From the cell containing the given text, extract its center point as (x, y) coordinate. 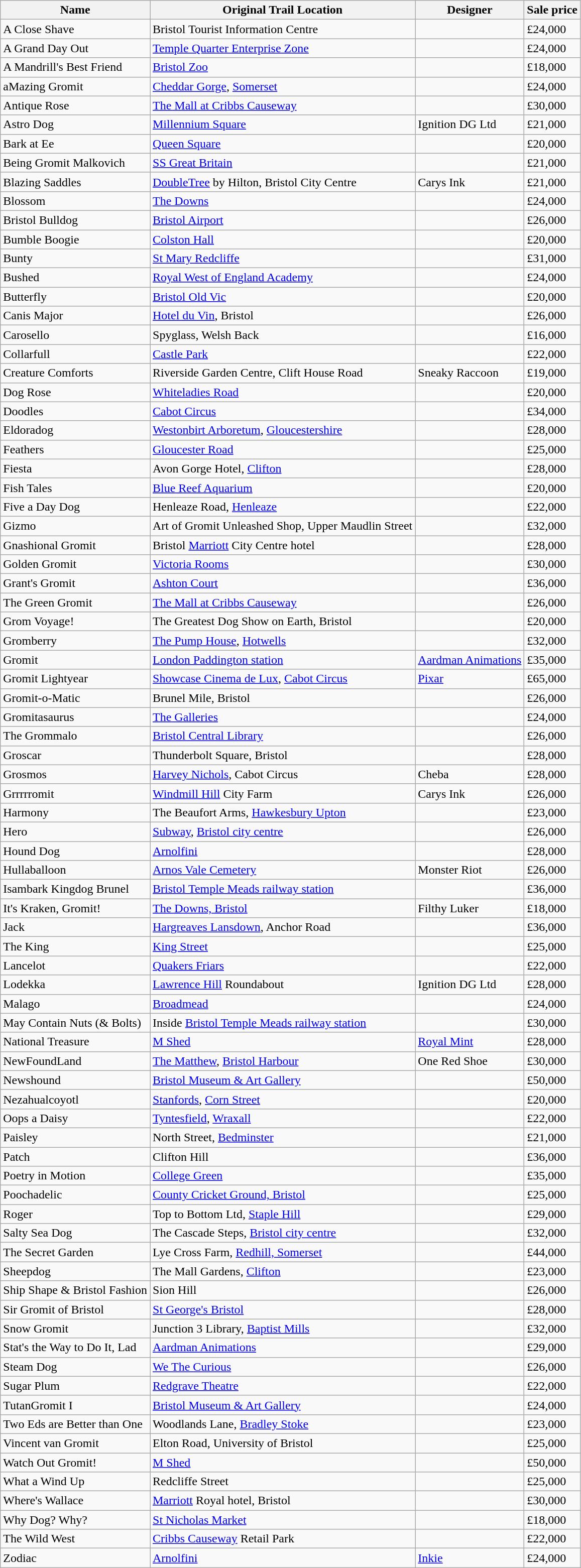
Golden Gromit (75, 564)
The Wild West (75, 1539)
Gloucester Road (282, 449)
Gromit Lightyear (75, 679)
aMazing Gromit (75, 86)
King Street (282, 946)
Why Dog? Why? (75, 1520)
County Cricket Ground, Bristol (282, 1195)
Sneaky Raccoon (470, 373)
The Cascade Steps, Bristol city centre (282, 1233)
We The Curious (282, 1367)
Malago (75, 1004)
Dog Rose (75, 392)
Ashton Court (282, 583)
Ship Shape & Bristol Fashion (75, 1290)
Doodles (75, 411)
Sion Hill (282, 1290)
£65,000 (552, 679)
Art of Gromit Unleashed Shop, Upper Maudlin Street (282, 526)
Five a Day Dog (75, 507)
Top to Bottom Ltd, Staple Hill (282, 1214)
The Secret Garden (75, 1252)
National Treasure (75, 1042)
Creature Comforts (75, 373)
Lawrence Hill Roundabout (282, 985)
Royal West of England Academy (282, 278)
The Matthew, Bristol Harbour (282, 1061)
Newshound (75, 1080)
Henleaze Road, Henleaze (282, 507)
Harvey Nichols, Cabot Circus (282, 774)
Two Eds are Better than One (75, 1424)
Butterfly (75, 297)
Royal Mint (470, 1042)
Gizmo (75, 526)
Whiteladies Road (282, 392)
Poetry in Motion (75, 1176)
Original Trail Location (282, 10)
Hound Dog (75, 851)
Cheddar Gorge, Somerset (282, 86)
Oops a Daisy (75, 1118)
Sugar Plum (75, 1386)
Bristol Old Vic (282, 297)
Clifton Hill (282, 1156)
Colston Hall (282, 239)
£44,000 (552, 1252)
Inkie (470, 1558)
Grom Voyage! (75, 622)
Cabot Circus (282, 411)
Monster Riot (470, 870)
Where's Wallace (75, 1501)
Lye Cross Farm, Redhill, Somerset (282, 1252)
Woodlands Lane, Bradley Stoke (282, 1424)
Being Gromit Malkovich (75, 163)
Stat's the Way to Do It, Lad (75, 1348)
North Street, Bedminster (282, 1137)
St Mary Redcliffe (282, 259)
Eldoradog (75, 430)
Nezahualcoyotl (75, 1099)
Arnos Vale Cemetery (282, 870)
Lodekka (75, 985)
Filthy Luker (470, 908)
Grrrrromit (75, 793)
Fish Tales (75, 488)
St George's Bristol (282, 1309)
Hotel du Vin, Bristol (282, 316)
Feathers (75, 449)
Quakers Friars (282, 966)
Pixar (470, 679)
Cheba (470, 774)
NewFoundLand (75, 1061)
Gromit-o-Matic (75, 698)
Roger (75, 1214)
One Red Shoe (470, 1061)
Inside Bristol Temple Meads railway station (282, 1023)
Avon Gorge Hotel, Clifton (282, 468)
TutanGromit I (75, 1405)
Westonbirt Arboretum, Gloucestershire (282, 430)
Gromitasaurus (75, 717)
£19,000 (552, 373)
£34,000 (552, 411)
Temple Quarter Enterprise Zone (282, 48)
Vincent van Gromit (75, 1443)
Subway, Bristol city centre (282, 831)
Hero (75, 831)
Blossom (75, 201)
May Contain Nuts (& Bolts) (75, 1023)
Broadmead (282, 1004)
Name (75, 10)
Gromit (75, 660)
Antique Rose (75, 105)
Poochadelic (75, 1195)
Designer (470, 10)
Bristol Central Library (282, 736)
Bushed (75, 278)
Collarfull (75, 354)
Canis Major (75, 316)
Jack (75, 927)
Groscar (75, 755)
A Grand Day Out (75, 48)
£16,000 (552, 335)
Sir Gromit of Bristol (75, 1309)
Isambark Kingdog Brunel (75, 889)
Stanfords, Corn Street (282, 1099)
Bristol Marriott City Centre hotel (282, 545)
Tyntesfield, Wraxall (282, 1118)
College Green (282, 1176)
A Close Shave (75, 29)
SS Great Britain (282, 163)
Gromberry (75, 641)
Hullaballoon (75, 870)
Cribbs Causeway Retail Park (282, 1539)
Fiesta (75, 468)
Redgrave Theatre (282, 1386)
Showcase Cinema de Lux, Cabot Circus (282, 679)
Elton Road, University of Bristol (282, 1443)
The Beaufort Arms, Hawkesbury Upton (282, 812)
The Greatest Dog Show on Earth, Bristol (282, 622)
Thunderbolt Square, Bristol (282, 755)
Harmony (75, 812)
The King (75, 946)
The Green Gromit (75, 602)
Marriott Royal hotel, Bristol (282, 1501)
Carosello (75, 335)
The Pump House, Hotwells (282, 641)
Bunty (75, 259)
Hargreaves Lansdown, Anchor Road (282, 927)
Bristol Temple Meads railway station (282, 889)
Bristol Airport (282, 220)
The Grommalo (75, 736)
Astro Dog (75, 125)
DoubleTree by Hilton, Bristol City Centre (282, 182)
The Galleries (282, 717)
It's Kraken, Gromit! (75, 908)
Victoria Rooms (282, 564)
Snow Gromit (75, 1329)
Brunel Mile, Bristol (282, 698)
Grant's Gromit (75, 583)
Junction 3 Library, Baptist Mills (282, 1329)
Windmill Hill City Farm (282, 793)
A Mandrill's Best Friend (75, 67)
Zodiac (75, 1558)
Patch (75, 1156)
London Paddington station (282, 660)
Riverside Garden Centre, Clift House Road (282, 373)
Blazing Saddles (75, 182)
The Downs, Bristol (282, 908)
Salty Sea Dog (75, 1233)
Castle Park (282, 354)
The Downs (282, 201)
Gnashional Gromit (75, 545)
Bristol Bulldog (75, 220)
Bumble Boogie (75, 239)
The Mall Gardens, Clifton (282, 1271)
£31,000 (552, 259)
Paisley (75, 1137)
Millennium Square (282, 125)
Grosmos (75, 774)
Bark at Ee (75, 144)
Bristol Zoo (282, 67)
Watch Out Gromit! (75, 1463)
Spyglass, Welsh Back (282, 335)
Redcliffe Street (282, 1482)
Sheepdog (75, 1271)
Bristol Tourist Information Centre (282, 29)
Steam Dog (75, 1367)
Sale price (552, 10)
What a Wind Up (75, 1482)
Blue Reef Aquarium (282, 488)
Queen Square (282, 144)
St Nicholas Market (282, 1520)
Lancelot (75, 966)
